Detect which cell encompasses the target text, then output its [X, Y] center coordinate. 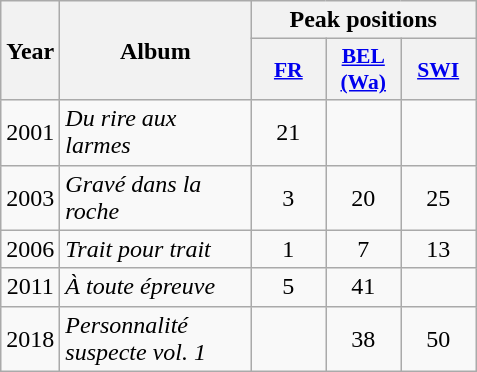
41 [364, 287]
BEL (Wa) [364, 70]
21 [288, 132]
25 [438, 198]
13 [438, 249]
5 [288, 287]
Album [156, 50]
1 [288, 249]
3 [288, 198]
38 [364, 338]
2001 [30, 132]
À toute épreuve [156, 287]
7 [364, 249]
FR [288, 70]
SWI [438, 70]
2018 [30, 338]
Peak positions [364, 20]
Gravé dans la roche [156, 198]
Trait pour trait [156, 249]
Year [30, 50]
20 [364, 198]
2003 [30, 198]
50 [438, 338]
Personnalité suspecte vol. 1 [156, 338]
Du rire aux larmes [156, 132]
2006 [30, 249]
2011 [30, 287]
